Locate the cell with the specified text and output its (X, Y) center coordinate. 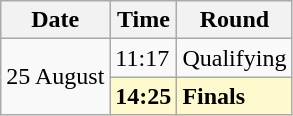
Time (144, 20)
25 August (56, 77)
Qualifying (234, 58)
14:25 (144, 96)
Round (234, 20)
Finals (234, 96)
Date (56, 20)
11:17 (144, 58)
